Provide the (x, y) coordinate of the cell's center where the given text is located.  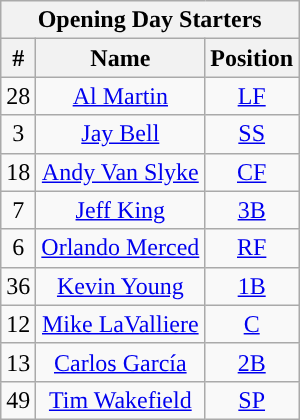
6 (18, 248)
Mike LaValliere (120, 324)
SP (252, 400)
49 (18, 400)
Orlando Merced (120, 248)
3 (18, 134)
# (18, 58)
12 (18, 324)
LF (252, 96)
Jay Bell (120, 134)
Al Martin (120, 96)
Position (252, 58)
Tim Wakefield (120, 400)
13 (18, 362)
Jeff King (120, 210)
Andy Van Slyke (120, 172)
Kevin Young (120, 286)
18 (18, 172)
1B (252, 286)
Name (120, 58)
36 (18, 286)
SS (252, 134)
3B (252, 210)
7 (18, 210)
Carlos García (120, 362)
C (252, 324)
Opening Day Starters (150, 20)
CF (252, 172)
28 (18, 96)
RF (252, 248)
2B (252, 362)
